For the text-containing cell, return its midpoint in (X, Y) coordinate format. 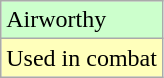
Used in combat (82, 58)
Airworthy (82, 20)
